Pinpoint the cell where the given text exists, returning its [X, Y] midpoint coordinate. 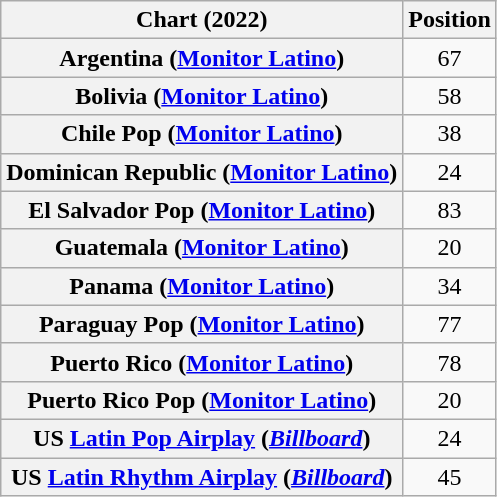
58 [450, 96]
Puerto Rico Pop (Monitor Latino) [202, 400]
34 [450, 286]
Guatemala (Monitor Latino) [202, 248]
Dominican Republic (Monitor Latino) [202, 172]
45 [450, 477]
Puerto Rico (Monitor Latino) [202, 362]
38 [450, 134]
Argentina (Monitor Latino) [202, 58]
67 [450, 58]
Chart (2022) [202, 20]
77 [450, 324]
78 [450, 362]
Panama (Monitor Latino) [202, 286]
Paraguay Pop (Monitor Latino) [202, 324]
El Salvador Pop (Monitor Latino) [202, 210]
83 [450, 210]
US Latin Pop Airplay (Billboard) [202, 438]
Chile Pop (Monitor Latino) [202, 134]
US Latin Rhythm Airplay (Billboard) [202, 477]
Position [450, 20]
Bolivia (Monitor Latino) [202, 96]
